Determine the [x, y] coordinate at the center of the cell enclosing the given text.  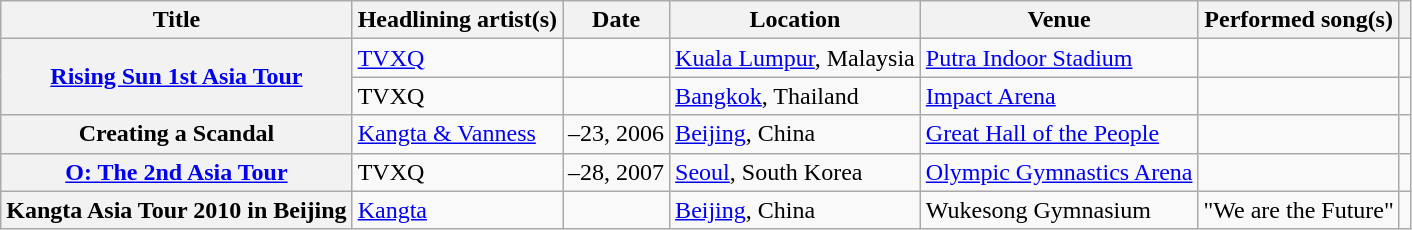
Seoul, South Korea [796, 172]
Putra Indoor Stadium [1059, 58]
Olympic Gymnastics Arena [1059, 172]
Title [176, 20]
–28, 2007 [616, 172]
Headlining artist(s) [457, 20]
Date [616, 20]
O: The 2nd Asia Tour [176, 172]
Impact Arena [1059, 96]
Creating a Scandal [176, 134]
–23, 2006 [616, 134]
Bangkok, Thailand [796, 96]
Wukesong Gymnasium [1059, 210]
Performed song(s) [1298, 20]
Kuala Lumpur, Malaysia [796, 58]
Kangta [457, 210]
"We are the Future" [1298, 210]
Rising Sun 1st Asia Tour [176, 77]
Kangta Asia Tour 2010 in Beijing [176, 210]
Great Hall of the People [1059, 134]
Kangta & Vanness [457, 134]
Venue [1059, 20]
Location [796, 20]
